Capture the cell that displays the provided text and extract its [x, y] central coordinate. 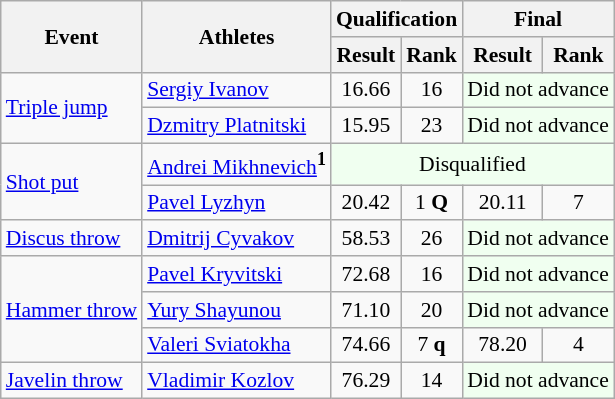
26 [432, 239]
Hammer throw [72, 310]
7 q [432, 345]
Sergiy Ivanov [236, 90]
Yury Shayunou [236, 310]
7 [578, 203]
Dmitrij Cyvakov [236, 239]
Triple jump [72, 108]
71.10 [366, 310]
20 [432, 310]
Javelin throw [72, 381]
76.29 [366, 381]
Discus throw [72, 239]
58.53 [366, 239]
Vladimir Kozlov [236, 381]
Athletes [236, 36]
20.11 [502, 203]
Pavel Kryvitski [236, 274]
72.68 [366, 274]
20.42 [366, 203]
4 [578, 345]
78.20 [502, 345]
74.66 [366, 345]
Dzmitry Platnitski [236, 126]
15.95 [366, 126]
1 Q [432, 203]
23 [432, 126]
Andrei Mikhnevich1 [236, 164]
16.66 [366, 90]
Valeri Sviatokha [236, 345]
Qualification [396, 19]
Disqualified [472, 164]
Event [72, 36]
Shot put [72, 182]
14 [432, 381]
Pavel Lyzhyn [236, 203]
Final [538, 19]
